Return the (X, Y) coordinate for the center point of the cell that contains the specified text.  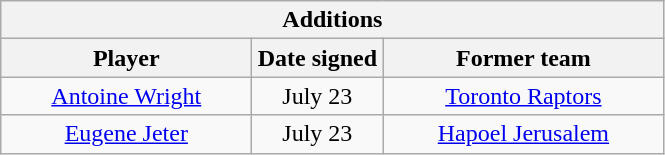
Player (126, 58)
Hapoel Jerusalem (524, 134)
Antoine Wright (126, 96)
Additions (332, 20)
Eugene Jeter (126, 134)
Former team (524, 58)
Toronto Raptors (524, 96)
Date signed (318, 58)
